Find where the given text appears and provide that cell's center as [X, Y] coordinate. 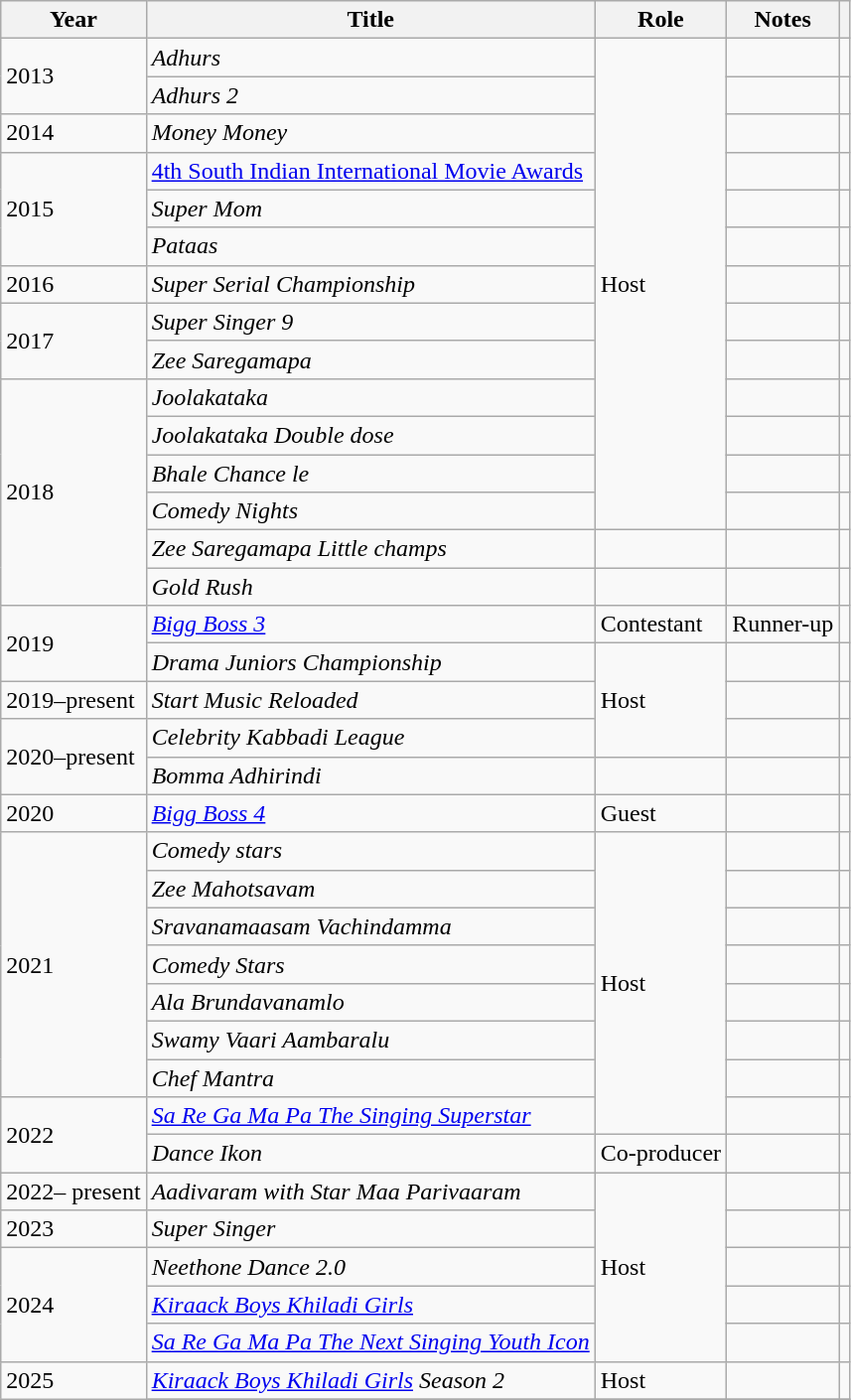
Comedy Stars [370, 964]
Notes [782, 20]
Aadivaram with Star Maa Parivaaram [370, 1191]
Sa Re Ga Ma Pa The Singing Superstar [370, 1116]
2022 [73, 1135]
Role [660, 20]
Comedy stars [370, 851]
Celebrity Kabbadi League [370, 738]
Super Singer [370, 1229]
Sravanamaasam Vachindamma [370, 926]
Kiraack Boys Khiladi Girls [370, 1305]
Adhurs [370, 58]
Bhale Chance le [370, 474]
Ala Brundavanamlo [370, 1002]
2015 [73, 209]
2014 [73, 133]
Kiraack Boys Khiladi Girls Season 2 [370, 1380]
2016 [73, 284]
Pataas [370, 246]
Bigg Boss 4 [370, 813]
Guest [660, 813]
Gold Rush [370, 587]
Bigg Boss 3 [370, 625]
Chef Mantra [370, 1077]
Sa Re Ga Ma Pa The Next Singing Youth Icon [370, 1342]
2019–present [73, 700]
2018 [73, 491]
Contestant [660, 625]
2019 [73, 643]
Start Music Reloaded [370, 700]
Zee Saregamapa Little champs [370, 549]
4th South Indian International Movie Awards [370, 171]
2020–present [73, 757]
Swamy Vaari Aambaralu [370, 1040]
Neethone Dance 2.0 [370, 1267]
Joolakataka Double dose [370, 435]
Zee Mahotsavam [370, 889]
2024 [73, 1305]
Zee Saregamapa [370, 359]
2020 [73, 813]
Co-producer [660, 1154]
Money Money [370, 133]
Super Singer 9 [370, 322]
2017 [73, 341]
Super Serial Championship [370, 284]
2022– present [73, 1191]
2025 [73, 1380]
2021 [73, 964]
Year [73, 20]
Dance Ikon [370, 1154]
Drama Juniors Championship [370, 662]
Bomma Adhirindi [370, 775]
Title [370, 20]
Joolakataka [370, 397]
Adhurs 2 [370, 95]
2013 [73, 76]
Runner-up [782, 625]
Super Mom [370, 209]
Comedy Nights [370, 511]
2023 [73, 1229]
